Scan for the cell matching the given text and deliver its [X, Y] coordinate at center. 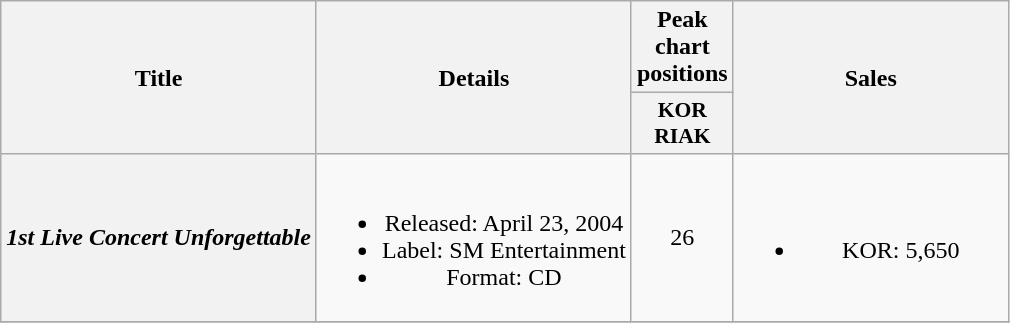
Released: April 23, 2004Label: SM EntertainmentFormat: CD [474, 238]
1st Live Concert Unforgettable [159, 238]
26 [682, 238]
Peak chart positions [682, 47]
KORRIAK [682, 124]
Details [474, 78]
KOR: 5,650 [870, 238]
Title [159, 78]
Sales [870, 78]
